Determine the (X, Y) coordinate at the center of the cell enclosing the given text.  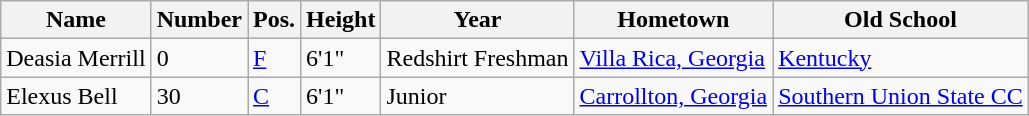
Year (478, 20)
Southern Union State CC (901, 96)
Elexus Bell (76, 96)
Number (199, 20)
Kentucky (901, 58)
Junior (478, 96)
Deasia Merrill (76, 58)
F (274, 58)
Height (341, 20)
Carrollton, Georgia (674, 96)
30 (199, 96)
Hometown (674, 20)
Name (76, 20)
C (274, 96)
Villa Rica, Georgia (674, 58)
Redshirt Freshman (478, 58)
0 (199, 58)
Old School (901, 20)
Pos. (274, 20)
